Scan for the cell matching the given text and deliver its [X, Y] coordinate at center. 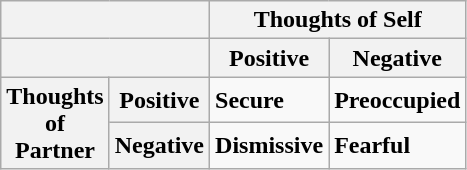
Preoccupied [398, 100]
Dismissive [270, 146]
ThoughtsofPartner [55, 123]
Fearful [398, 146]
Secure [270, 100]
Thoughts of Self [338, 20]
